Detect which cell encompasses the target text, then output its [x, y] center coordinate. 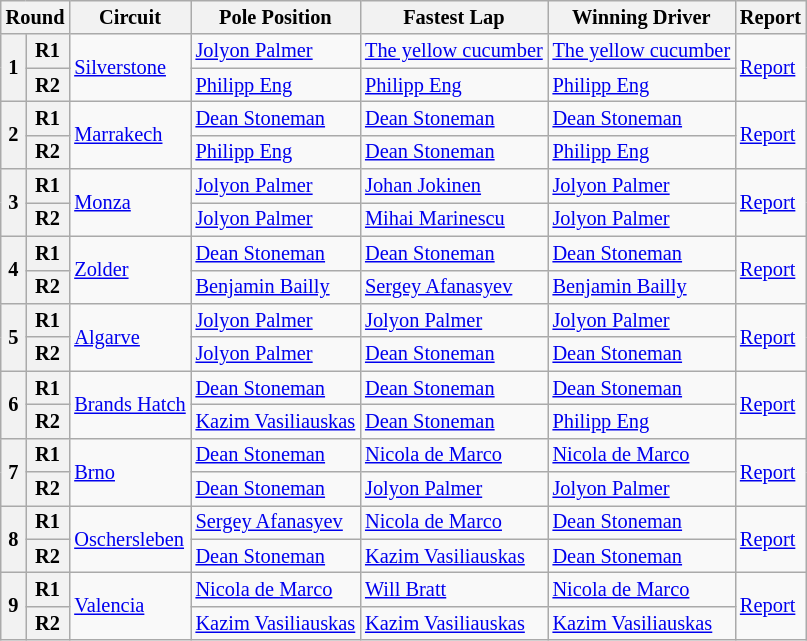
Circuit [130, 17]
Marrakech [130, 134]
Round [36, 17]
8 [14, 538]
Will Bratt [454, 589]
6 [14, 404]
Oschersleben [130, 538]
Pole Position [276, 17]
Johan Jokinen [454, 186]
4 [14, 270]
3 [14, 202]
2 [14, 134]
Silverstone [130, 68]
Valencia [130, 606]
7 [14, 472]
1 [14, 68]
Zolder [130, 270]
5 [14, 336]
Winning Driver [642, 17]
Brno [130, 472]
9 [14, 606]
Mihai Marinescu [454, 219]
Brands Hatch [130, 404]
Monza [130, 202]
Fastest Lap [454, 17]
Algarve [130, 336]
